Find where the given text appears and provide that cell's center as (X, Y) coordinate. 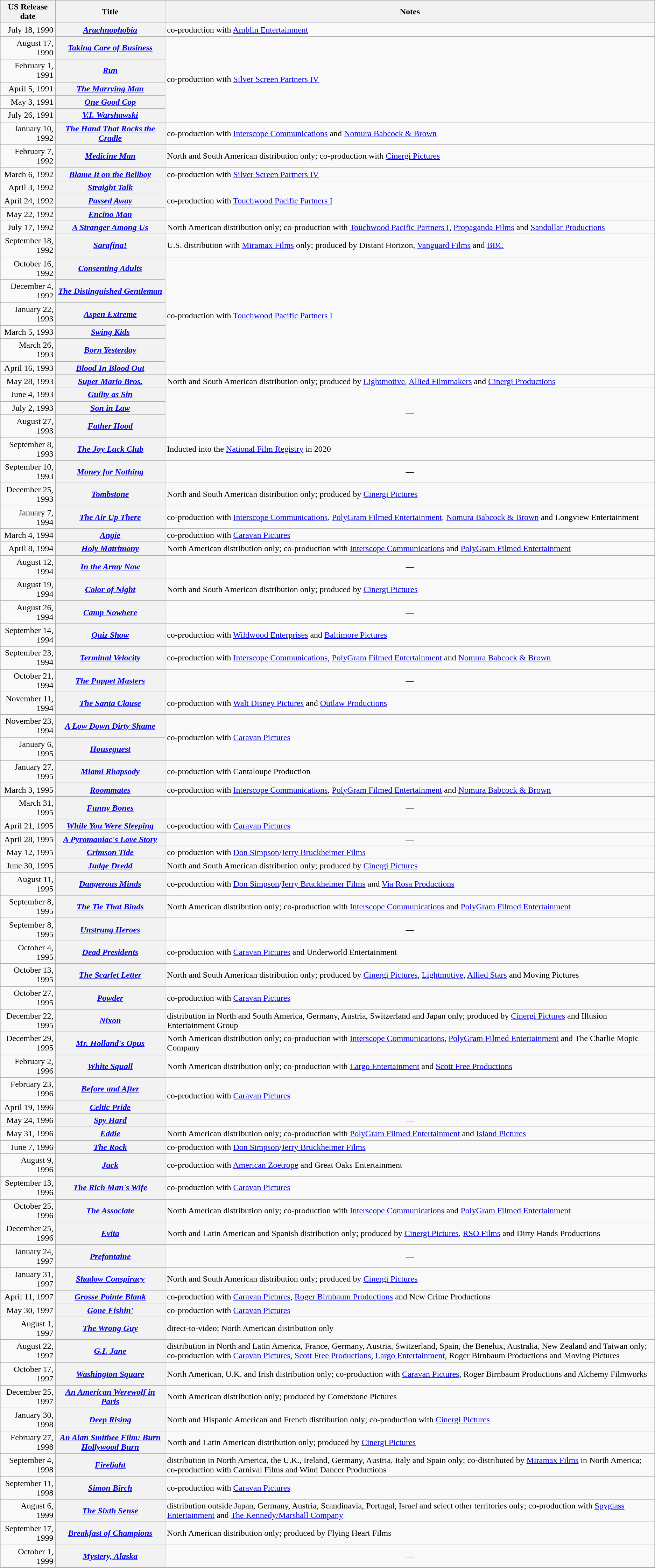
November 23, 1994 (28, 726)
One Good Cop (110, 102)
March 6, 1992 (28, 174)
January 6, 1995 (28, 749)
co-production with American Zoetrope and Great Oaks Entertainment (410, 1165)
Camp Nowhere (110, 612)
G.I. Jane (110, 1351)
co-production with Caravan Pictures, Roger Birnbaum Productions and New Crime Productions (410, 1297)
Washington Square (110, 1374)
March 26, 1993 (28, 350)
September 11, 1998 (28, 1487)
September 4, 1998 (28, 1465)
March 3, 1995 (28, 790)
The Marrying Man (110, 89)
Money for Nothing (110, 471)
Simon Birch (110, 1487)
Grosse Pointe Blank (110, 1297)
July 17, 1992 (28, 228)
Nixon (110, 1020)
January 10, 1992 (28, 133)
March 31, 1995 (28, 807)
April 8, 1994 (28, 549)
June 4, 1993 (28, 395)
April 5, 1991 (28, 89)
North American distribution only; produced by Cometstone Pictures (410, 1396)
September 23, 1994 (28, 658)
Deep Rising (110, 1420)
Powder (110, 998)
July 26, 1991 (28, 115)
January 30, 1998 (28, 1420)
V.I. Warshawski (110, 115)
Title (110, 12)
The Distinguished Gentleman (110, 291)
The Wrong Guy (110, 1328)
North American distribution only; co-production with Largo Entertainment and Scott Free Productions (410, 1066)
January 7, 1994 (28, 517)
Firelight (110, 1465)
Medicine Man (110, 156)
Notes (410, 12)
December 4, 1992 (28, 291)
Mystery, Alaska (110, 1556)
October 17, 1997 (28, 1374)
The Sixth Sense (110, 1511)
February 2, 1996 (28, 1066)
December 25, 1997 (28, 1396)
co-production with Wildwood Enterprises and Baltimore Pictures (410, 635)
October 1, 1999 (28, 1556)
Blood In Blood Out (110, 368)
Dead Presidents (110, 952)
August 22, 1997 (28, 1351)
December 25, 1996 (28, 1233)
distribution in North and South America, Germany, Austria, Switzerland and Japan only; produced by Cinergi Pictures and Illusion Entertainment Group (410, 1020)
January 27, 1995 (28, 772)
September 17, 1999 (28, 1534)
February 7, 1992 (28, 156)
February 23, 1996 (28, 1089)
September 10, 1993 (28, 471)
An Alan Smithee Film: Burn Hollywood Burn (110, 1442)
North and Latin American and Spanish distribution only; produced by Cinergi Pictures, RSO Films and Dirty Hands Productions (410, 1233)
Straight Talk (110, 187)
co-production with Don Simpson/Jerry Bruckheimer Films and Via Rosa Productions (410, 884)
Funny Bones (110, 807)
co-production with Interscope Communications, PolyGram Filmed Entertainment, Nomura Babcock & Brown and Longview Entertainment (410, 517)
April 21, 1995 (28, 826)
White Squall (110, 1066)
direct-to-video; North American distribution only (410, 1328)
Breakfast of Champions (110, 1534)
Miami Rhapsody (110, 772)
April 24, 1992 (28, 201)
August 17, 1990 (28, 48)
August 6, 1999 (28, 1511)
co-production with Caravan Pictures and Underworld Entertainment (410, 952)
US Release date (28, 12)
June 30, 1995 (28, 866)
North American distribution only; co-production with PolyGram Filmed Entertainment and Island Pictures (410, 1133)
An American Werewolf in Paris (110, 1396)
Evita (110, 1233)
A Low Down Dirty Shame (110, 726)
April 19, 1996 (28, 1107)
May 30, 1997 (28, 1310)
Born Yesterday (110, 350)
March 4, 1994 (28, 535)
co-production with Amblin Entertainment (410, 30)
Encino Man (110, 214)
Before and After (110, 1089)
July 18, 1990 (28, 30)
November 11, 1994 (28, 703)
Color of Night (110, 590)
North and South American distribution only; co-production with Cinergi Pictures (410, 156)
December 25, 1993 (28, 494)
North American distribution only; produced by Flying Heart Films (410, 1534)
August 9, 1996 (28, 1165)
April 3, 1992 (28, 187)
May 22, 1992 (28, 214)
Gone Fishin' (110, 1310)
Run (110, 71)
co-production with Walt Disney Pictures and Outlaw Productions (410, 703)
Arachnophobia (110, 30)
Blame It on the Bellboy (110, 174)
January 24, 1997 (28, 1256)
Houseguest (110, 749)
Spy Hard (110, 1120)
August 11, 1995 (28, 884)
August 12, 1994 (28, 567)
The Rock (110, 1147)
North and South American distribution only; produced by Lightmotive, Allied Filmmakers and Cinergi Productions (410, 381)
Holy Matrimony (110, 549)
Consenting Adults (110, 268)
January 31, 1997 (28, 1279)
Shadow Conspiracy (110, 1279)
October 25, 1996 (28, 1211)
A Pyromaniac's Love Story (110, 839)
Father Hood (110, 426)
August 1, 1997 (28, 1328)
co-production with Cantaloupe Production (410, 772)
February 1, 1991 (28, 71)
October 13, 1995 (28, 975)
October 16, 1992 (28, 268)
In the Army Now (110, 567)
December 29, 1995 (28, 1043)
The Air Up There (110, 517)
Celtic Pride (110, 1107)
Roommates (110, 790)
October 27, 1995 (28, 998)
August 26, 1994 (28, 612)
North American distribution only; co-production with Touchwood Pacific Partners I, Propaganda Films and Sandollar Productions (410, 228)
U.S. distribution with Miramax Films only; produced by Distant Horizon, Vanguard Films and BBC (410, 246)
Unstrung Heroes (110, 929)
North and Hispanic American and French distribution only; co-production with Cinergi Pictures (410, 1420)
September 8, 1993 (28, 449)
Aspen Extreme (110, 314)
May 3, 1991 (28, 102)
co-production with Interscope Communications and Nomura Babcock & Brown (410, 133)
Eddie (110, 1133)
The Rich Man's Wife (110, 1188)
August 27, 1993 (28, 426)
Prefontaine (110, 1256)
August 19, 1994 (28, 590)
The Joy Luck Club (110, 449)
A Stranger Among Us (110, 228)
Passed Away (110, 201)
Mr. Holland's Opus (110, 1043)
April 16, 1993 (28, 368)
The Hand That Rocks the Cradle (110, 133)
September 13, 1996 (28, 1188)
December 22, 1995 (28, 1020)
Judge Dredd (110, 866)
The Tie That Binds (110, 907)
Taking Care of Business (110, 48)
February 27, 1998 (28, 1442)
The Puppet Masters (110, 681)
North and Latin American distribution only; produced by Cinergi Pictures (410, 1442)
Tombstone (110, 494)
Angie (110, 535)
June 7, 1996 (28, 1147)
North and South American distribution only; produced by Cinergi Pictures, Lightmotive, Allied Stars and Moving Pictures (410, 975)
Guilty as Sin (110, 395)
The Santa Clause (110, 703)
Super Mario Bros. (110, 381)
March 5, 1993 (28, 332)
May 12, 1995 (28, 853)
Sarafina! (110, 246)
North American distribution only; co-production with Interscope Communications, PolyGram Filmed Entertainment and The Charlie Mopic Company (410, 1043)
While You Were Sleeping (110, 826)
September 14, 1994 (28, 635)
May 24, 1996 (28, 1120)
October 4, 1995 (28, 952)
September 18, 1992 (28, 246)
Quiz Show (110, 635)
North American, U.K. and Irish distribution only; co-production with Caravan Pictures, Roger Birnbaum Productions and Alchemy Filmworks (410, 1374)
July 2, 1993 (28, 408)
January 22, 1993 (28, 314)
Inducted into the National Film Registry in 2020 (410, 449)
April 28, 1995 (28, 839)
Swing Kids (110, 332)
Terminal Velocity (110, 658)
October 21, 1994 (28, 681)
May 31, 1996 (28, 1133)
Crimson Tide (110, 853)
Jack (110, 1165)
Son in Law (110, 408)
May 28, 1993 (28, 381)
April 11, 1997 (28, 1297)
The Scarlet Letter (110, 975)
The Associate (110, 1211)
Dangerous Minds (110, 884)
